For the text-containing cell, return its midpoint in [X, Y] coordinate format. 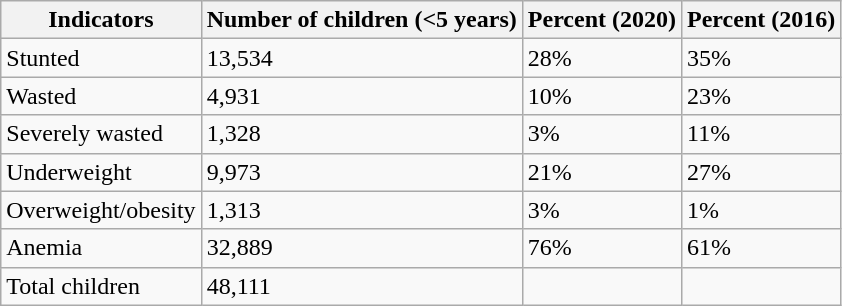
1% [762, 210]
11% [762, 134]
Severely wasted [101, 134]
61% [762, 248]
13,534 [362, 58]
23% [762, 96]
76% [602, 248]
35% [762, 58]
10% [602, 96]
32,889 [362, 248]
Indicators [101, 20]
4,931 [362, 96]
Percent (2016) [762, 20]
9,973 [362, 172]
Anemia [101, 248]
48,111 [362, 286]
28% [602, 58]
Wasted [101, 96]
Number of children (<5 years) [362, 20]
27% [762, 172]
Total children [101, 286]
Percent (2020) [602, 20]
Stunted [101, 58]
Overweight/obesity [101, 210]
1,313 [362, 210]
21% [602, 172]
Underweight [101, 172]
1,328 [362, 134]
